Extract the [x, y] coordinate from the center of the cell holding the provided text.  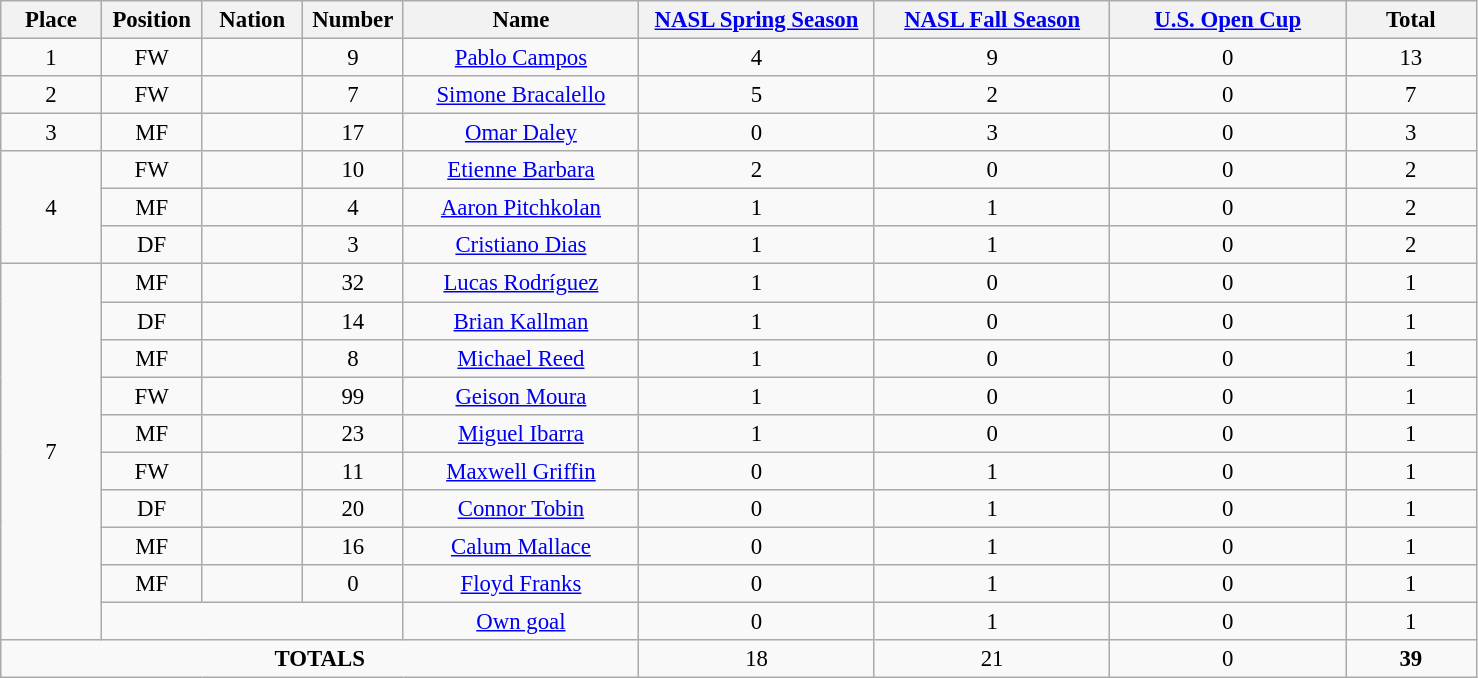
18 [757, 659]
U.S. Open Cup [1228, 20]
Aaron Pitchkolan [521, 208]
21 [992, 659]
5 [757, 95]
39 [1412, 659]
Maxwell Griffin [521, 471]
Omar Daley [521, 133]
14 [354, 321]
16 [354, 546]
Cristiano Dias [521, 245]
17 [354, 133]
11 [354, 471]
Floyd Franks [521, 584]
Pablo Campos [521, 58]
Position [152, 20]
23 [354, 433]
Miguel Ibarra [521, 433]
Geison Moura [521, 396]
10 [354, 170]
Name [521, 20]
20 [354, 509]
Etienne Barbara [521, 170]
Simone Bracalello [521, 95]
99 [354, 396]
8 [354, 358]
Number [354, 20]
Lucas Rodríguez [521, 283]
Own goal [521, 621]
TOTALS [320, 659]
32 [354, 283]
Calum Mallace [521, 546]
Place [52, 20]
NASL Fall Season [992, 20]
Connor Tobin [521, 509]
13 [1412, 58]
NASL Spring Season [757, 20]
Total [1412, 20]
Michael Reed [521, 358]
Nation [252, 20]
Brian Kallman [521, 321]
